For the text-containing cell, return its midpoint in (x, y) coordinate format. 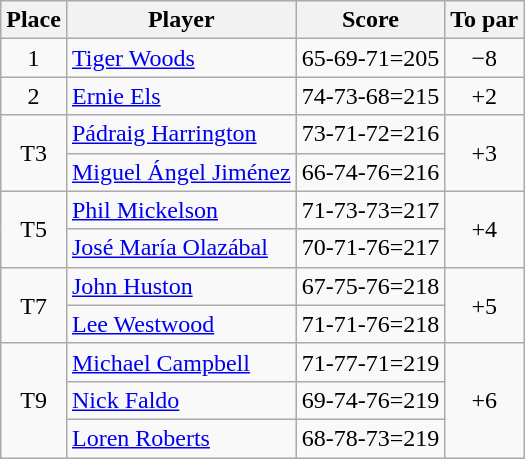
José María Olazábal (181, 248)
John Huston (181, 286)
67-75-76=218 (370, 286)
74-73-68=215 (370, 96)
Michael Campbell (181, 362)
71-71-76=218 (370, 324)
70-71-76=217 (370, 248)
71-77-71=219 (370, 362)
69-74-76=219 (370, 400)
T9 (34, 400)
68-78-73=219 (370, 438)
Lee Westwood (181, 324)
To par (484, 20)
+4 (484, 229)
Phil Mickelson (181, 210)
66-74-76=216 (370, 172)
T7 (34, 305)
+2 (484, 96)
Place (34, 20)
Tiger Woods (181, 58)
T3 (34, 153)
1 (34, 58)
Player (181, 20)
−8 (484, 58)
+6 (484, 400)
+3 (484, 153)
Nick Faldo (181, 400)
73-71-72=216 (370, 134)
Miguel Ángel Jiménez (181, 172)
71-73-73=217 (370, 210)
T5 (34, 229)
+5 (484, 305)
Score (370, 20)
65-69-71=205 (370, 58)
Ernie Els (181, 96)
Loren Roberts (181, 438)
2 (34, 96)
Pádraig Harrington (181, 134)
